Return the (x, y) coordinate for the center point of the cell that contains the specified text.  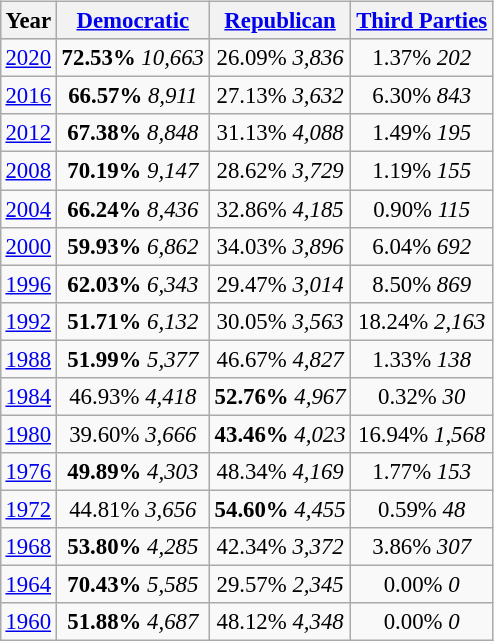
1980 (28, 434)
26.09% 3,836 (280, 58)
46.93% 4,418 (132, 396)
29.57% 2,345 (280, 584)
2004 (28, 209)
1.49% 195 (422, 133)
16.94% 1,568 (422, 434)
6.04% 692 (422, 246)
2000 (28, 246)
62.03% 6,343 (132, 284)
1972 (28, 509)
Republican (280, 21)
2016 (28, 96)
Year (28, 21)
59.93% 6,862 (132, 246)
43.46% 4,023 (280, 434)
3.86% 307 (422, 547)
34.03% 3,896 (280, 246)
72.53% 10,663 (132, 58)
Third Parties (422, 21)
31.13% 4,088 (280, 133)
1984 (28, 396)
Democratic (132, 21)
1968 (28, 547)
51.88% 4,687 (132, 622)
28.62% 3,729 (280, 171)
1992 (28, 321)
0.32% 30 (422, 396)
51.99% 5,377 (132, 359)
39.60% 3,666 (132, 434)
2012 (28, 133)
66.24% 8,436 (132, 209)
54.60% 4,455 (280, 509)
49.89% 4,303 (132, 472)
67.38% 8,848 (132, 133)
44.81% 3,656 (132, 509)
1.33% 138 (422, 359)
32.86% 4,185 (280, 209)
1964 (28, 584)
1.77% 153 (422, 472)
51.71% 6,132 (132, 321)
42.34% 3,372 (280, 547)
0.59% 48 (422, 509)
1988 (28, 359)
0.90% 115 (422, 209)
52.76% 4,967 (280, 396)
70.19% 9,147 (132, 171)
30.05% 3,563 (280, 321)
2008 (28, 171)
46.67% 4,827 (280, 359)
1960 (28, 622)
18.24% 2,163 (422, 321)
53.80% 4,285 (132, 547)
1976 (28, 472)
66.57% 8,911 (132, 96)
8.50% 869 (422, 284)
29.47% 3,014 (280, 284)
27.13% 3,632 (280, 96)
1996 (28, 284)
1.19% 155 (422, 171)
2020 (28, 58)
70.43% 5,585 (132, 584)
6.30% 843 (422, 96)
48.34% 4,169 (280, 472)
48.12% 4,348 (280, 622)
1.37% 202 (422, 58)
